Pinpoint the cell where the given text exists, returning its (X, Y) midpoint coordinate. 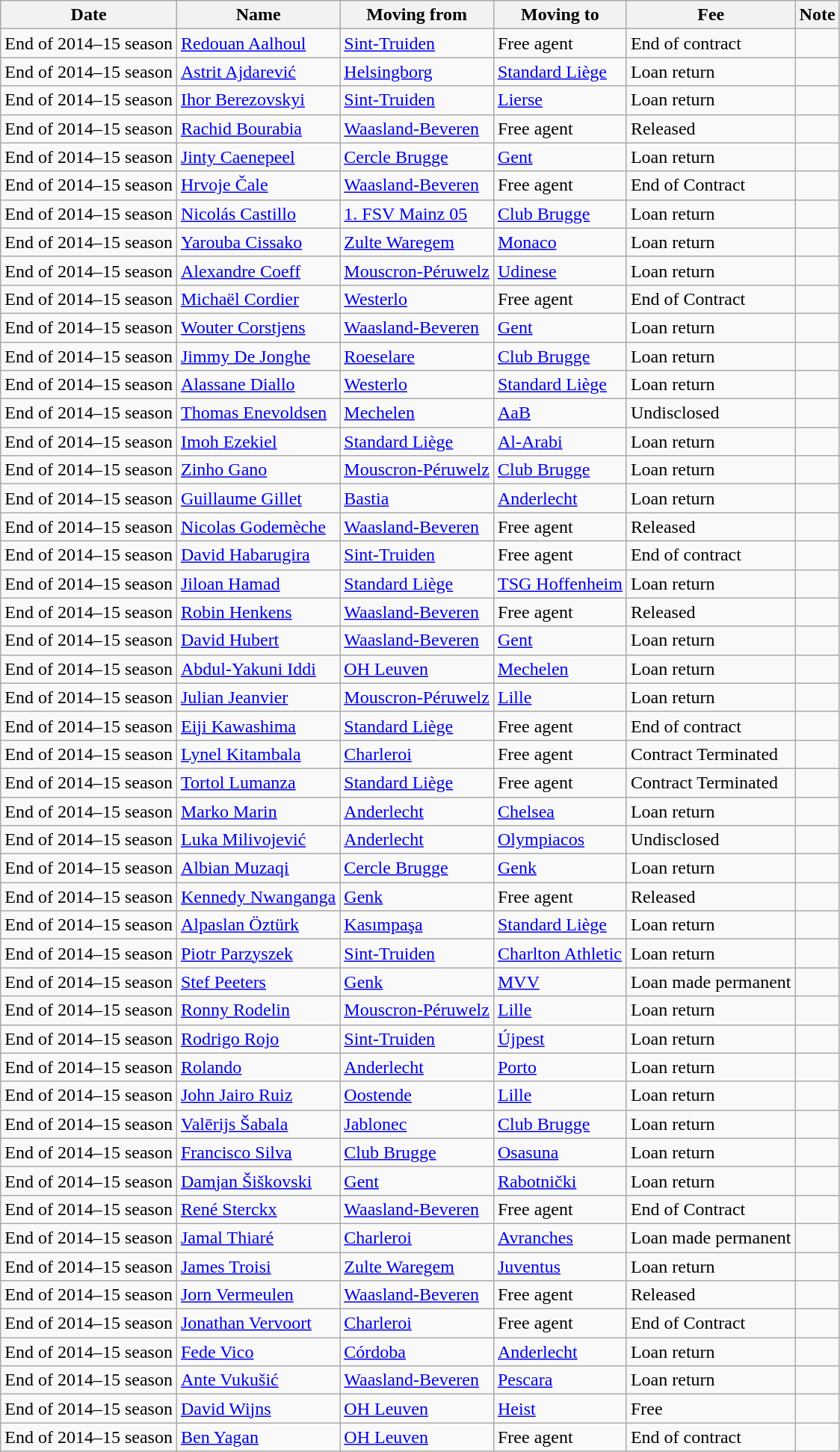
MVV (560, 982)
Porto (560, 1067)
Michaël Cordier (258, 299)
Alpaslan Öztürk (258, 925)
Guillaume Gillet (258, 498)
Jablonec (417, 1124)
Osasuna (560, 1152)
Thomas Enevoldsen (258, 413)
Rolando (258, 1067)
Moving to (560, 15)
Imoh Ezekiel (258, 442)
Oostende (417, 1096)
Lynel Kitambala (258, 754)
Tortol Lumanza (258, 782)
David Hubert (258, 640)
Jiloan Hamad (258, 584)
Redouan Aalhoul (258, 43)
Jimmy De Jonghe (258, 356)
Moving from (417, 15)
TSG Hoffenheim (560, 584)
Fede Vico (258, 1352)
Monaco (560, 242)
Note (818, 15)
1. FSV Mainz 05 (417, 214)
AaB (560, 413)
Córdoba (417, 1352)
Alexandre Coeff (258, 271)
David Habarugira (258, 555)
Julian Jeanvier (258, 697)
Robin Henkens (258, 612)
Jonathan Vervoort (258, 1323)
James Troisi (258, 1267)
Ben Yagan (258, 1437)
Juventus (560, 1267)
Abdul-Yakuni Iddi (258, 669)
Astrit Ajdarević (258, 72)
Zinho Gano (258, 470)
Francisco Silva (258, 1152)
Avranches (560, 1238)
Pescara (560, 1380)
Yarouba Cissako (258, 242)
Charlton Athletic (560, 954)
Alassane Diallo (258, 385)
Piotr Parzyszek (258, 954)
Name (258, 15)
Újpest (560, 1039)
Luka Milivojević (258, 840)
Stef Peeters (258, 982)
Jinty Caenepeel (258, 157)
Jamal Thiaré (258, 1238)
Marko Marin (258, 811)
Ihor Berezovskyi (258, 100)
Valērijs Šabala (258, 1124)
Nicolas Godemèche (258, 527)
Jorn Vermeulen (258, 1295)
Free (711, 1409)
Ronny Rodelin (258, 1010)
Udinese (560, 271)
Fee (711, 15)
Hrvoje Čale (258, 185)
David Wijns (258, 1409)
Rachid Bourabia (258, 129)
Kennedy Nwanganga (258, 897)
Olympiacos (560, 840)
Chelsea (560, 811)
Lierse (560, 100)
Heist (560, 1409)
Al-Arabi (560, 442)
Roeselare (417, 356)
Rabotnički (560, 1181)
Date (89, 15)
Helsingborg (417, 72)
John Jairo Ruiz (258, 1096)
Albian Muzaqi (258, 868)
Nicolás Castillo (258, 214)
Wouter Corstjens (258, 327)
Damjan Šiškovski (258, 1181)
Rodrigo Rojo (258, 1039)
Kasımpaşa (417, 925)
Ante Vukušić (258, 1380)
Bastia (417, 498)
Eiji Kawashima (258, 726)
René Sterckx (258, 1209)
